Output the (X, Y) coordinate of the center of the cell containing the given text.  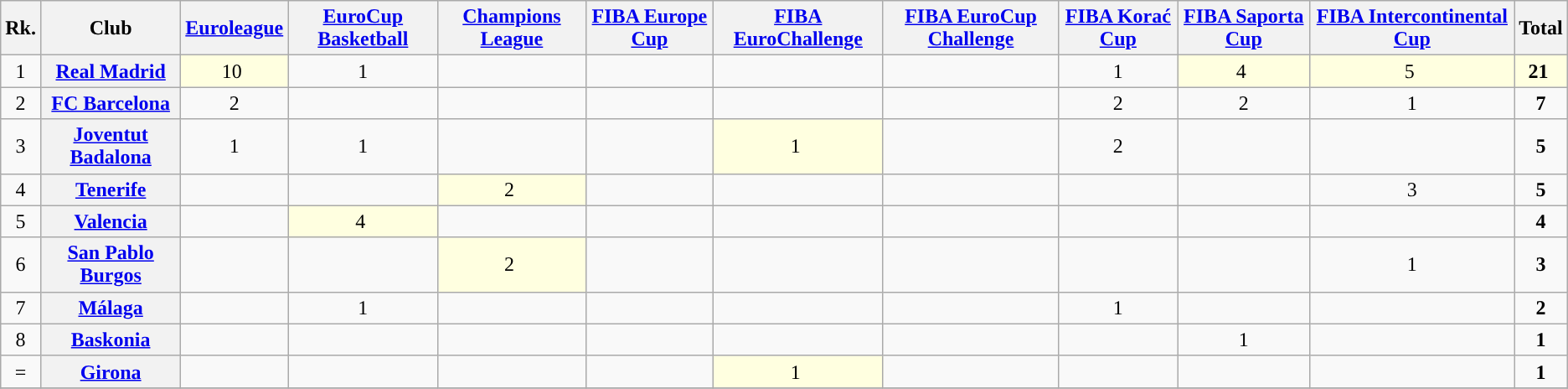
Champions League (512, 29)
21 (1541, 71)
Total (1541, 29)
Valencia (111, 221)
8 (21, 340)
San Pablo Burgos (111, 265)
Rk. (21, 29)
EuroCup Basketball (364, 29)
FC Barcelona (111, 103)
Euroleague (235, 29)
Club (111, 29)
Real Madrid (111, 71)
= (21, 371)
10 (235, 71)
Girona (111, 371)
Tenerife (111, 189)
Málaga (111, 308)
FIBA EuroCup Challenge (971, 29)
FIBA Intercontinental Cup (1412, 29)
FIBA Saporta Cup (1245, 29)
FIBA Europe Cup (650, 29)
Joventut Badalona (111, 146)
Baskonia (111, 340)
FIBA EuroChallenge (798, 29)
6 (21, 265)
FIBA Korać Cup (1117, 29)
